Extract the (X, Y) coordinate from the center of the cell holding the provided text.  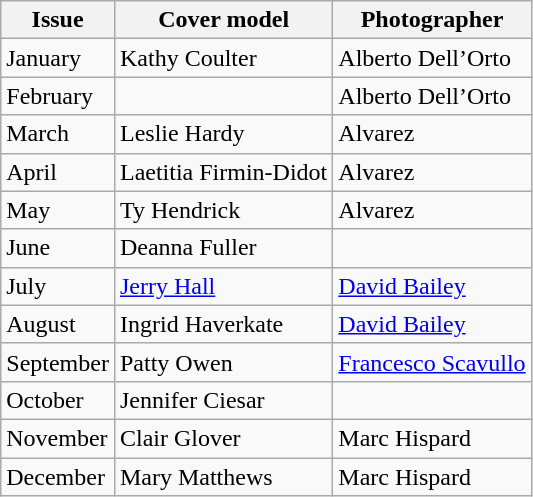
Clair Glover (223, 438)
Jerry Hall (223, 286)
Patty Owen (223, 362)
Photographer (432, 20)
Kathy Coulter (223, 58)
Francesco Scavullo (432, 362)
Jennifer Ciesar (223, 400)
December (58, 477)
August (58, 324)
February (58, 96)
January (58, 58)
Laetitia Firmin-Didot (223, 172)
May (58, 210)
Deanna Fuller (223, 248)
April (58, 172)
June (58, 248)
September (58, 362)
Leslie Hardy (223, 134)
Cover model (223, 20)
March (58, 134)
Mary Matthews (223, 477)
November (58, 438)
Issue (58, 20)
July (58, 286)
October (58, 400)
Ingrid Haverkate (223, 324)
Ty Hendrick (223, 210)
